Output the (X, Y) coordinate of the center of the cell containing the given text.  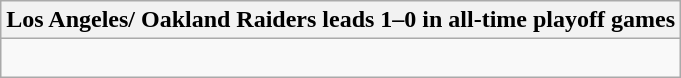
Los Angeles/ Oakland Raiders leads 1–0 in all-time playoff games (341, 20)
